Provide the [x, y] coordinate of the cell's center where the given text is located.  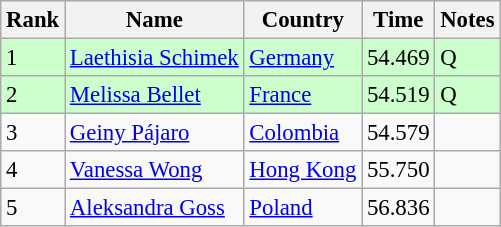
55.750 [398, 170]
Country [303, 20]
Time [398, 20]
Colombia [303, 133]
2 [33, 95]
4 [33, 170]
54.519 [398, 95]
54.469 [398, 58]
Notes [468, 20]
Geiny Pájaro [155, 133]
Poland [303, 208]
Laethisia Schimek [155, 58]
54.579 [398, 133]
1 [33, 58]
3 [33, 133]
Melissa Bellet [155, 95]
5 [33, 208]
Germany [303, 58]
Hong Kong [303, 170]
Aleksandra Goss [155, 208]
56.836 [398, 208]
Vanessa Wong [155, 170]
Rank [33, 20]
Name [155, 20]
France [303, 95]
